Return [x, y] of the center of cell containing provided text 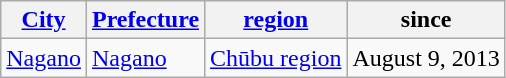
Chūbu region [276, 58]
City [44, 20]
Prefecture [145, 20]
August 9, 2013 [426, 58]
region [276, 20]
since [426, 20]
